Return (X, Y) of the center of cell containing provided text 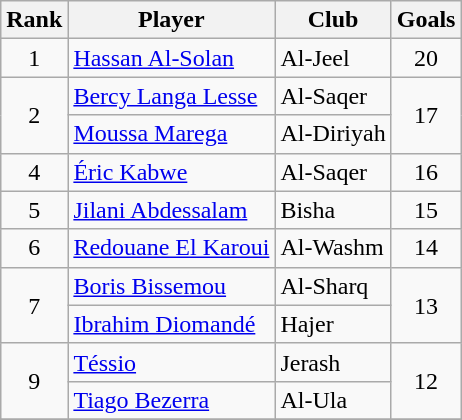
Hajer (333, 324)
4 (34, 172)
Éric Kabwe (172, 172)
6 (34, 248)
20 (426, 58)
Al-Diriyah (333, 134)
Al-Washm (333, 248)
Bisha (333, 210)
16 (426, 172)
9 (34, 381)
Tiago Bezerra (172, 400)
13 (426, 305)
Club (333, 20)
Moussa Marega (172, 134)
Al-Ula (333, 400)
Ibrahim Diomandé (172, 324)
Rank (34, 20)
5 (34, 210)
Jerash (333, 362)
Bercy Langa Lesse (172, 96)
12 (426, 381)
Jilani Abdessalam (172, 210)
Boris Bissemou (172, 286)
Goals (426, 20)
15 (426, 210)
7 (34, 305)
17 (426, 115)
Al-Sharq (333, 286)
2 (34, 115)
Player (172, 20)
14 (426, 248)
Al-Jeel (333, 58)
1 (34, 58)
Téssio (172, 362)
Hassan Al-Solan (172, 58)
Redouane El Karoui (172, 248)
